Provide the (x, y) coordinate of the cell's center where the given text is located.  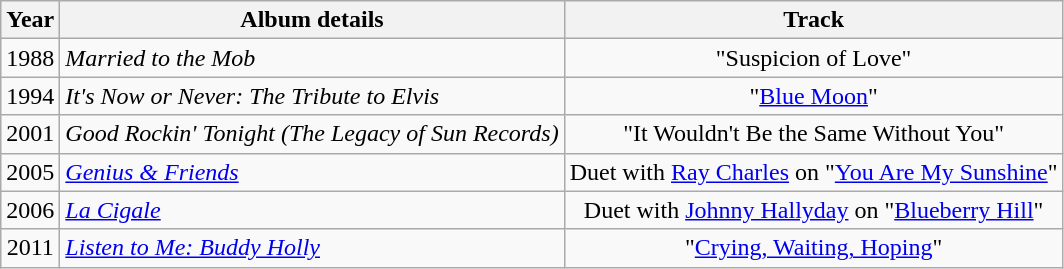
Duet with Johnny Hallyday on "Blueberry Hill" (814, 210)
Listen to Me: Buddy Holly (312, 248)
Good Rockin' Tonight (The Legacy of Sun Records) (312, 134)
2005 (30, 172)
1988 (30, 58)
Album details (312, 20)
Married to the Mob (312, 58)
Genius & Friends (312, 172)
La Cigale (312, 210)
Duet with Ray Charles on "You Are My Sunshine" (814, 172)
2011 (30, 248)
1994 (30, 96)
"Suspicion of Love" (814, 58)
It's Now or Never: The Tribute to Elvis (312, 96)
2001 (30, 134)
"It Wouldn't Be the Same Without You" (814, 134)
Track (814, 20)
2006 (30, 210)
"Blue Moon" (814, 96)
Year (30, 20)
"Crying, Waiting, Hoping" (814, 248)
